Capture the cell that displays the provided text and extract its (X, Y) central coordinate. 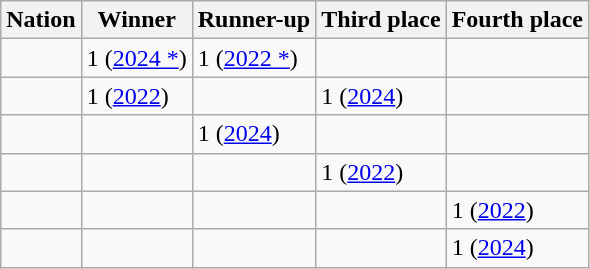
1 (2022 *) (254, 58)
Nation (41, 20)
Third place (381, 20)
Winner (136, 20)
Runner-up (254, 20)
Fourth place (517, 20)
1 (2024 *) (136, 58)
